From the cell containing the given text, extract its center point as (x, y) coordinate. 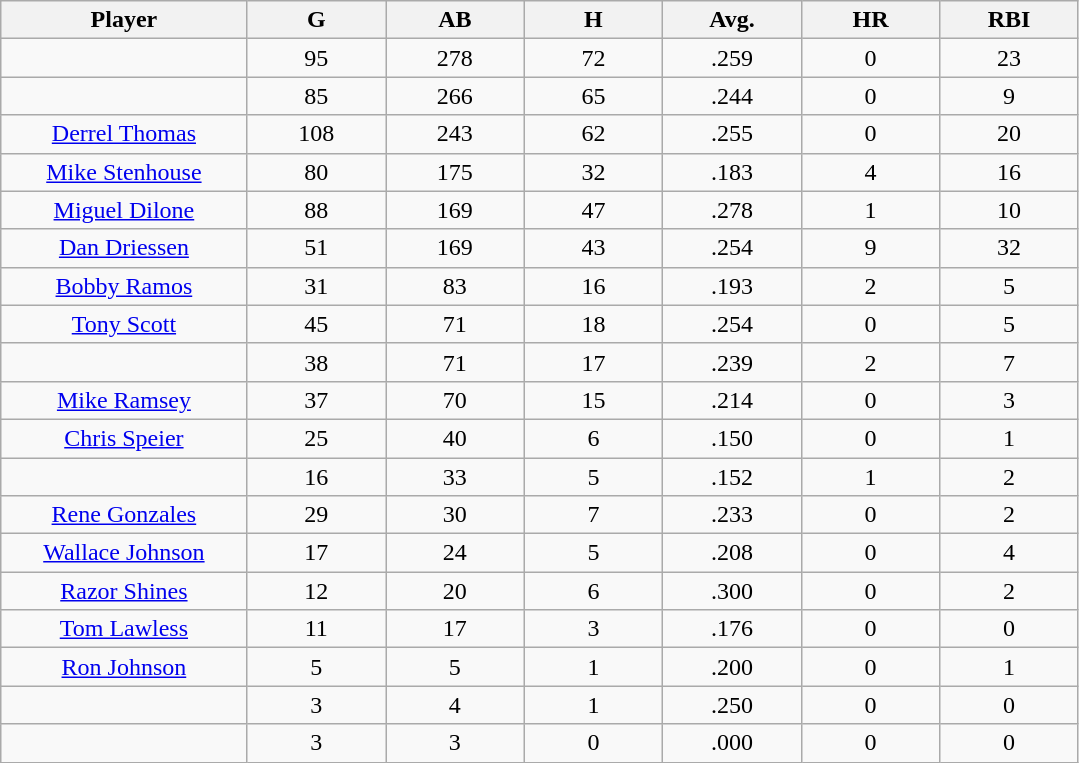
Bobby Ramos (124, 286)
29 (316, 515)
85 (316, 96)
175 (456, 172)
.150 (732, 438)
.200 (732, 667)
Derrel Thomas (124, 134)
Razor Shines (124, 591)
33 (456, 477)
Miguel Dilone (124, 210)
31 (316, 286)
25 (316, 438)
51 (316, 248)
.152 (732, 477)
88 (316, 210)
Dan Driessen (124, 248)
.278 (732, 210)
Player (124, 20)
G (316, 20)
Ron Johnson (124, 667)
HR (870, 20)
65 (594, 96)
Wallace Johnson (124, 553)
37 (316, 400)
95 (316, 58)
38 (316, 362)
.259 (732, 58)
Rene Gonzales (124, 515)
80 (316, 172)
30 (456, 515)
Chris Speier (124, 438)
.300 (732, 591)
108 (316, 134)
243 (456, 134)
.183 (732, 172)
24 (456, 553)
43 (594, 248)
62 (594, 134)
.214 (732, 400)
.239 (732, 362)
Tom Lawless (124, 629)
18 (594, 324)
.250 (732, 705)
Mike Stenhouse (124, 172)
.000 (732, 743)
Tony Scott (124, 324)
45 (316, 324)
.208 (732, 553)
23 (1010, 58)
15 (594, 400)
72 (594, 58)
.193 (732, 286)
266 (456, 96)
RBI (1010, 20)
.244 (732, 96)
10 (1010, 210)
278 (456, 58)
.233 (732, 515)
H (594, 20)
.255 (732, 134)
AB (456, 20)
Mike Ramsey (124, 400)
11 (316, 629)
Avg. (732, 20)
47 (594, 210)
83 (456, 286)
12 (316, 591)
.176 (732, 629)
40 (456, 438)
70 (456, 400)
